Locate the cell with the specified text and output its (X, Y) center coordinate. 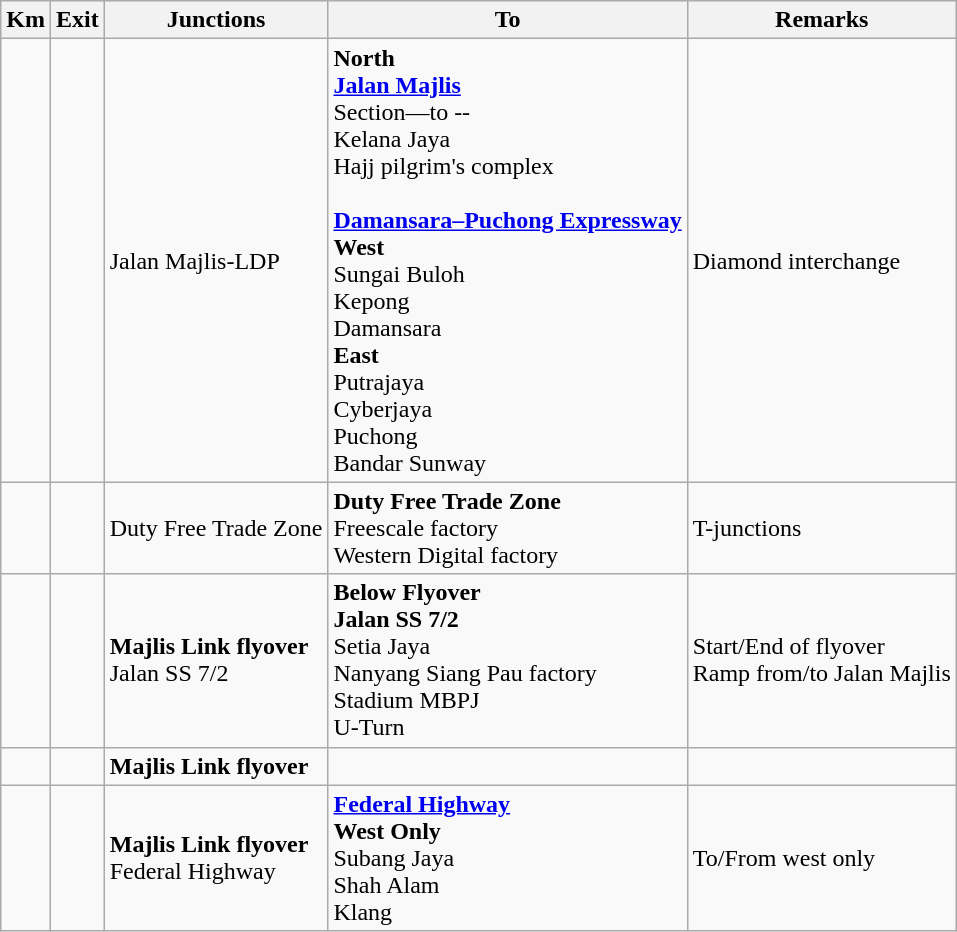
To (508, 20)
Duty Free Trade Zone (216, 528)
Remarks (822, 20)
Diamond interchange (822, 260)
Duty Free Trade ZoneFreescale factoryWestern Digital factory (508, 528)
Junctions (216, 20)
T-junctions (822, 528)
Federal HighwayWest OnlySubang JayaShah AlamKlang (508, 858)
Majlis Link flyoverFederal Highway (216, 858)
To/From west only (822, 858)
Km (26, 20)
Jalan Majlis-LDP (216, 260)
Below FlyoverJalan SS 7/2Setia JayaNanyang Siang Pau factoryStadium MBPJU-Turn (508, 660)
Majlis Link flyover (216, 766)
Exit (77, 20)
Majlis Link flyoverJalan SS 7/2 (216, 660)
Start/End of flyoverRamp from/to Jalan Majlis (822, 660)
